Search for the cell housing the specified text and yield its (x, y) center coordinate. 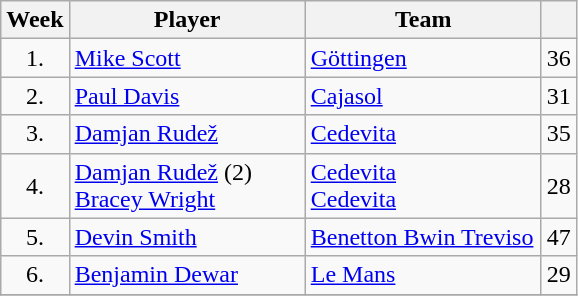
Week (35, 20)
29 (558, 275)
31 (558, 96)
2. (35, 96)
Mike Scott (187, 58)
Benetton Bwin Treviso (423, 237)
3. (35, 134)
35 (558, 134)
Benjamin Dewar (187, 275)
Player (187, 20)
Devin Smith (187, 237)
47 (558, 237)
36 (558, 58)
28 (558, 186)
Le Mans (423, 275)
1. (35, 58)
Team (423, 20)
Paul Davis (187, 96)
Cajasol (423, 96)
Göttingen (423, 58)
Cedevita (423, 134)
5. (35, 237)
Damjan Rudež (187, 134)
4. (35, 186)
Cedevita Cedevita (423, 186)
Damjan Rudež (2) Bracey Wright (187, 186)
6. (35, 275)
